Capture the cell that displays the provided text and extract its (x, y) central coordinate. 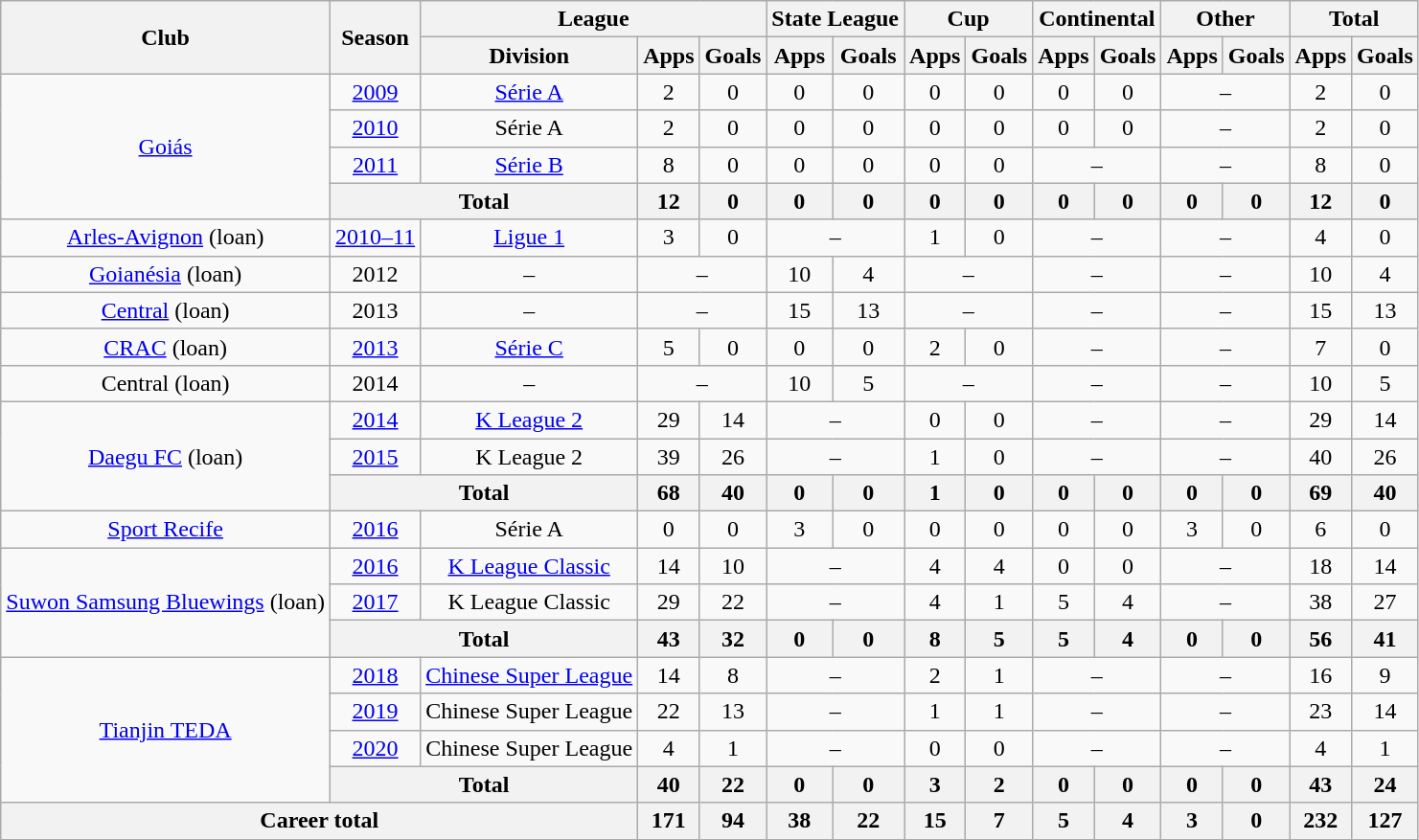
2018 (375, 675)
Continental (1097, 19)
Other (1225, 19)
CRAC (loan) (166, 347)
Daegu FC (loan) (166, 456)
Cup (969, 19)
Season (375, 37)
2019 (375, 712)
Ligue 1 (529, 238)
68 (669, 493)
18 (1320, 566)
Sport Recife (166, 530)
Career total (320, 821)
Club (166, 37)
23 (1320, 712)
Suwon Samsung Bluewings (loan) (166, 602)
2015 (375, 457)
41 (1385, 639)
2017 (375, 602)
127 (1385, 821)
Goiás (166, 147)
171 (669, 821)
6 (1320, 530)
Série B (529, 165)
League (594, 19)
94 (733, 821)
39 (669, 457)
2010–11 (375, 238)
69 (1320, 493)
16 (1320, 675)
56 (1320, 639)
232 (1320, 821)
9 (1385, 675)
Série C (529, 347)
Goianésia (loan) (166, 274)
2012 (375, 274)
State League (835, 19)
Arles-Avignon (loan) (166, 238)
2010 (375, 128)
Tianjin TEDA (166, 730)
2020 (375, 748)
2009 (375, 92)
2011 (375, 165)
Division (529, 56)
24 (1385, 784)
32 (733, 639)
27 (1385, 602)
